From the cell containing the given text, extract its center point as [X, Y] coordinate. 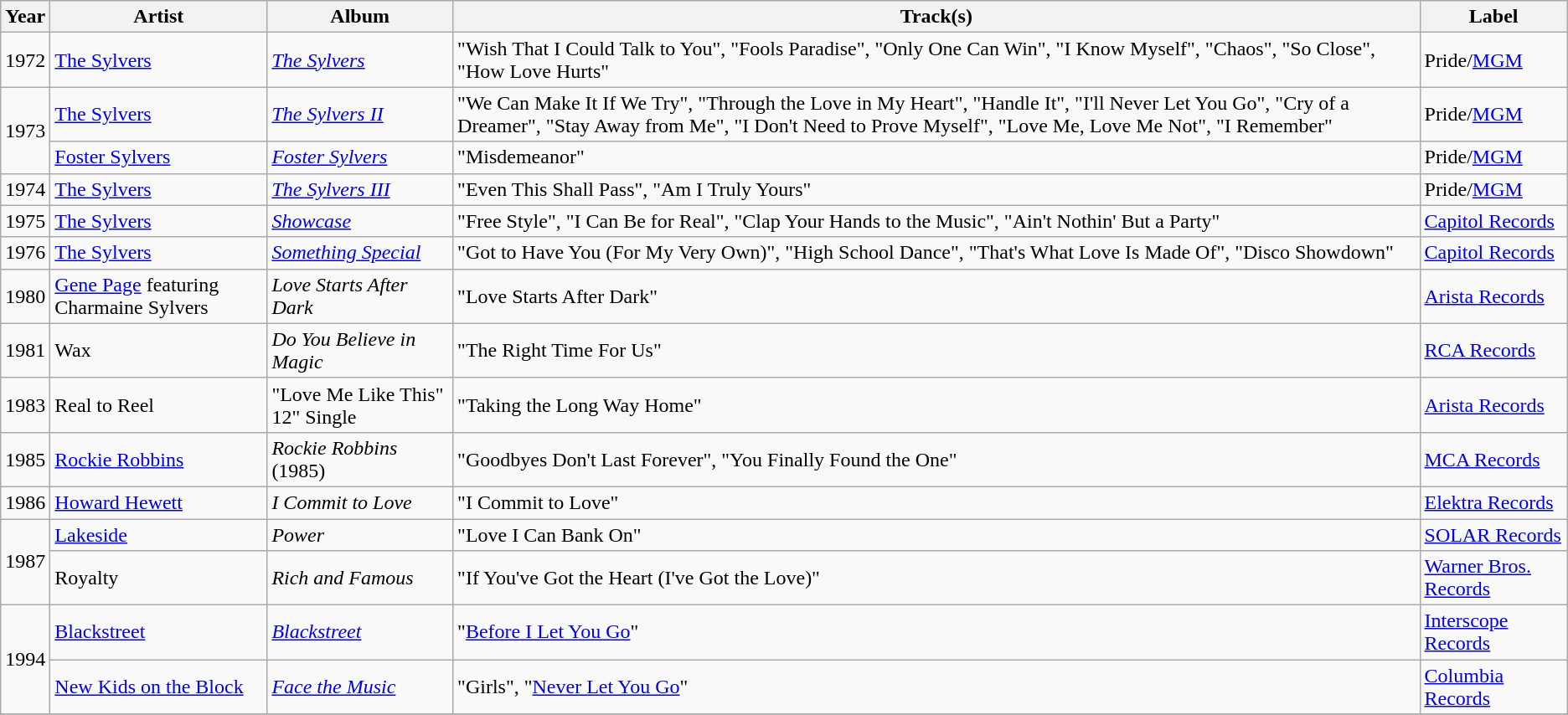
1980 [25, 296]
Album [360, 17]
"Misdemeanor" [936, 157]
Lakeside [159, 535]
SOLAR Records [1493, 535]
1981 [25, 350]
Rich and Famous [360, 578]
The Sylvers III [360, 189]
1985 [25, 459]
1972 [25, 60]
"Girls", "Never Let You Go" [936, 687]
Rockie Robbins [159, 459]
Gene Page featuring Charmaine Sylvers [159, 296]
Real to Reel [159, 405]
Howard Hewett [159, 502]
1986 [25, 502]
"Even This Shall Pass", "Am I Truly Yours" [936, 189]
Columbia Records [1493, 687]
"Got to Have You (For My Very Own)", "High School Dance", "That's What Love Is Made Of", "Disco Showdown" [936, 253]
Showcase [360, 221]
Interscope Records [1493, 633]
Warner Bros. Records [1493, 578]
"Taking the Long Way Home" [936, 405]
"Before I Let You Go" [936, 633]
New Kids on the Block [159, 687]
"Wish That I Could Talk to You", "Fools Paradise", "Only One Can Win", "I Know Myself", "Chaos", "So Close", "How Love Hurts" [936, 60]
1976 [25, 253]
1975 [25, 221]
"Free Style", "I Can Be for Real", "Clap Your Hands to the Music", "Ain't Nothin' But a Party" [936, 221]
Royalty [159, 578]
1974 [25, 189]
Rockie Robbins (1985) [360, 459]
1973 [25, 131]
RCA Records [1493, 350]
"I Commit to Love" [936, 502]
The Sylvers II [360, 114]
Do You Believe in Magic [360, 350]
Power [360, 535]
Track(s) [936, 17]
Artist [159, 17]
Year [25, 17]
"Love Me Like This" 12" Single [360, 405]
"If You've Got the Heart (I've Got the Love)" [936, 578]
Something Special [360, 253]
"Love I Can Bank On" [936, 535]
Love Starts After Dark [360, 296]
Elektra Records [1493, 502]
Face the Music [360, 687]
MCA Records [1493, 459]
Wax [159, 350]
I Commit to Love [360, 502]
"Love Starts After Dark" [936, 296]
1983 [25, 405]
Label [1493, 17]
1987 [25, 563]
1994 [25, 660]
"Goodbyes Don't Last Forever", "You Finally Found the One" [936, 459]
"The Right Time For Us" [936, 350]
